Scan for the cell matching the given text and deliver its (X, Y) coordinate at center. 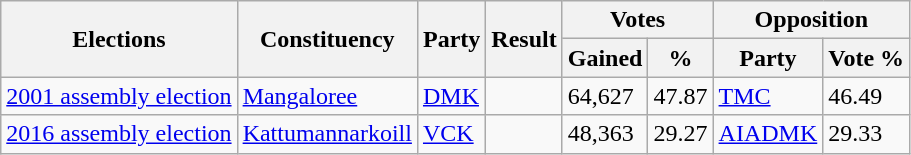
Gained (605, 58)
Vote % (866, 58)
VCK (451, 134)
DMK (451, 96)
2016 assembly election (119, 134)
TMC (768, 96)
2001 assembly election (119, 96)
% (680, 58)
47.87 (680, 96)
Elections (119, 39)
Constituency (327, 39)
Opposition (812, 20)
48,363 (605, 134)
29.27 (680, 134)
Result (524, 39)
Kattumannarkoill (327, 134)
Votes (638, 20)
29.33 (866, 134)
Mangaloree (327, 96)
46.49 (866, 96)
64,627 (605, 96)
AIADMK (768, 134)
